Detect which cell encompasses the target text, then output its (x, y) center coordinate. 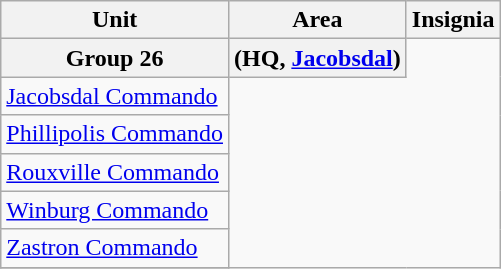
Winburg Commando (115, 210)
Unit (115, 20)
Rouxville Commando (115, 172)
Jacobsdal Commando (115, 96)
Insignia (453, 20)
Group 26 (115, 58)
Area (318, 20)
(HQ, Jacobsdal) (318, 58)
Zastron Commando (115, 248)
Phillipolis Commando (115, 134)
